Determine the [X, Y] coordinate at the center of the cell enclosing the given text.  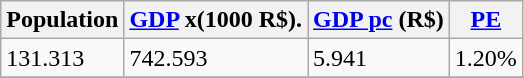
PE [486, 20]
GDP pc (R$) [379, 20]
5.941 [379, 58]
GDP x(1000 R$). [216, 20]
Population [62, 20]
131.313 [62, 58]
742.593 [216, 58]
1.20% [486, 58]
